For the text-containing cell, return its midpoint in (x, y) coordinate format. 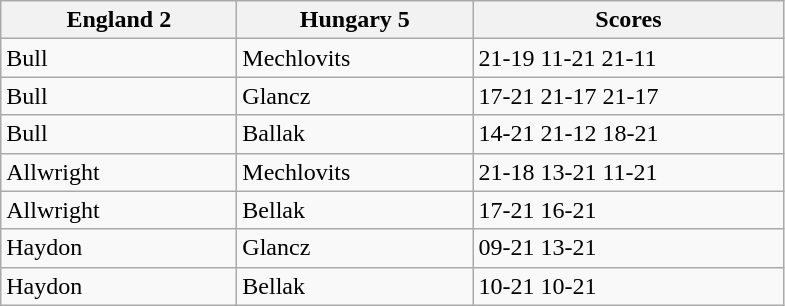
England 2 (119, 20)
Ballak (355, 134)
14-21 21-12 18-21 (628, 134)
09-21 13-21 (628, 248)
Hungary 5 (355, 20)
21-18 13-21 11-21 (628, 172)
17-21 21-17 21-17 (628, 96)
17-21 16-21 (628, 210)
10-21 10-21 (628, 286)
21-19 11-21 21-11 (628, 58)
Scores (628, 20)
